Find where the given text appears and provide that cell's center as [X, Y] coordinate. 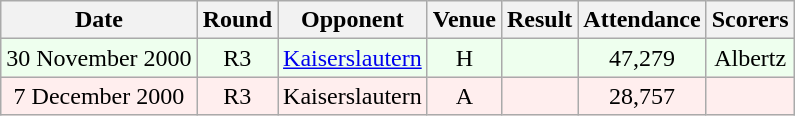
Result [539, 20]
7 December 2000 [99, 96]
Opponent [353, 20]
Venue [464, 20]
H [464, 58]
Date [99, 20]
28,757 [642, 96]
Attendance [642, 20]
Scorers [750, 20]
A [464, 96]
30 November 2000 [99, 58]
47,279 [642, 58]
Albertz [750, 58]
Round [237, 20]
